For the text-containing cell, return its midpoint in [x, y] coordinate format. 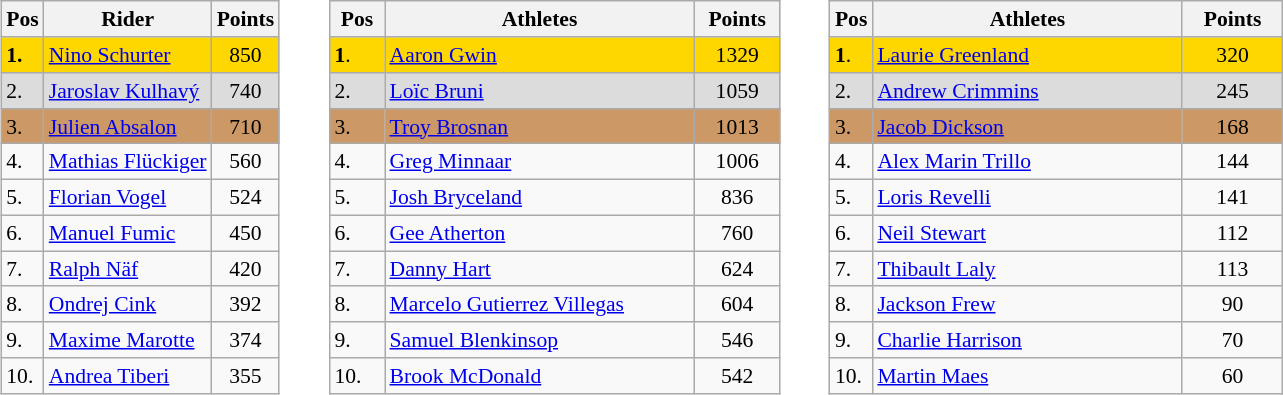
Neil Stewart [1027, 233]
Jaroslav Kulhavý [128, 91]
1006 [738, 162]
90 [1232, 304]
60 [1232, 376]
Nino Schurter [128, 55]
420 [246, 269]
Loris Revelli [1027, 197]
Marcelo Gutierrez Villegas [539, 304]
450 [246, 233]
760 [738, 233]
Samuel Blenkinsop [539, 340]
Alex Marin Trillo [1027, 162]
Ralph Näf [128, 269]
710 [246, 126]
Manuel Fumic [128, 233]
245 [1232, 91]
560 [246, 162]
Ondrej Cink [128, 304]
Maxime Marotte [128, 340]
624 [738, 269]
1329 [738, 55]
850 [246, 55]
392 [246, 304]
Julien Absalon [128, 126]
Martin Maes [1027, 376]
604 [738, 304]
Aaron Gwin [539, 55]
1013 [738, 126]
Charlie Harrison [1027, 340]
355 [246, 376]
Troy Brosnan [539, 126]
542 [738, 376]
Mathias Flückiger [128, 162]
113 [1232, 269]
144 [1232, 162]
740 [246, 91]
Jackson Frew [1027, 304]
112 [1232, 233]
Laurie Greenland [1027, 55]
Thibault Laly [1027, 269]
1059 [738, 91]
Rider [128, 19]
Jacob Dickson [1027, 126]
Josh Bryceland [539, 197]
Brook McDonald [539, 376]
70 [1232, 340]
Andrew Crimmins [1027, 91]
836 [738, 197]
141 [1232, 197]
Florian Vogel [128, 197]
Loïc Bruni [539, 91]
Danny Hart [539, 269]
Andrea Tiberi [128, 376]
524 [246, 197]
546 [738, 340]
Gee Atherton [539, 233]
374 [246, 340]
320 [1232, 55]
Greg Minnaar [539, 162]
168 [1232, 126]
